Find where the given text appears and provide that cell's center as [x, y] coordinate. 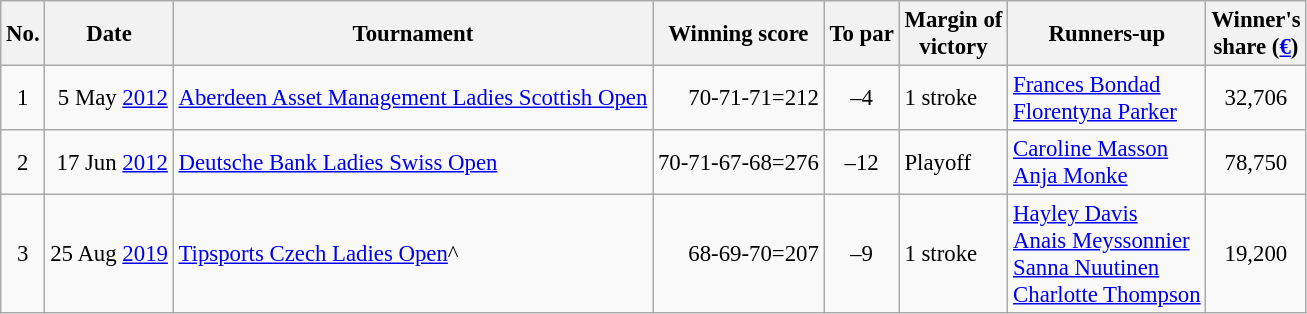
Margin ofvictory [954, 34]
Winning score [739, 34]
–9 [862, 254]
25 Aug 2019 [109, 254]
Tipsports Czech Ladies Open^ [412, 254]
–4 [862, 98]
To par [862, 34]
Date [109, 34]
78,750 [1256, 162]
5 May 2012 [109, 98]
Caroline Masson Anja Monke [1107, 162]
Aberdeen Asset Management Ladies Scottish Open [412, 98]
70-71-67-68=276 [739, 162]
70-71-71=212 [739, 98]
32,706 [1256, 98]
3 [23, 254]
Runners-up [1107, 34]
19,200 [1256, 254]
Deutsche Bank Ladies Swiss Open [412, 162]
Hayley Davis Anais Meyssonnier Sanna Nuutinen Charlotte Thompson [1107, 254]
17 Jun 2012 [109, 162]
Frances Bondad Florentyna Parker [1107, 98]
2 [23, 162]
1 [23, 98]
Playoff [954, 162]
Tournament [412, 34]
No. [23, 34]
Winner'sshare (€) [1256, 34]
68-69-70=207 [739, 254]
–12 [862, 162]
